Identify which cell holds the provided text, then report its (x, y) central coordinate. 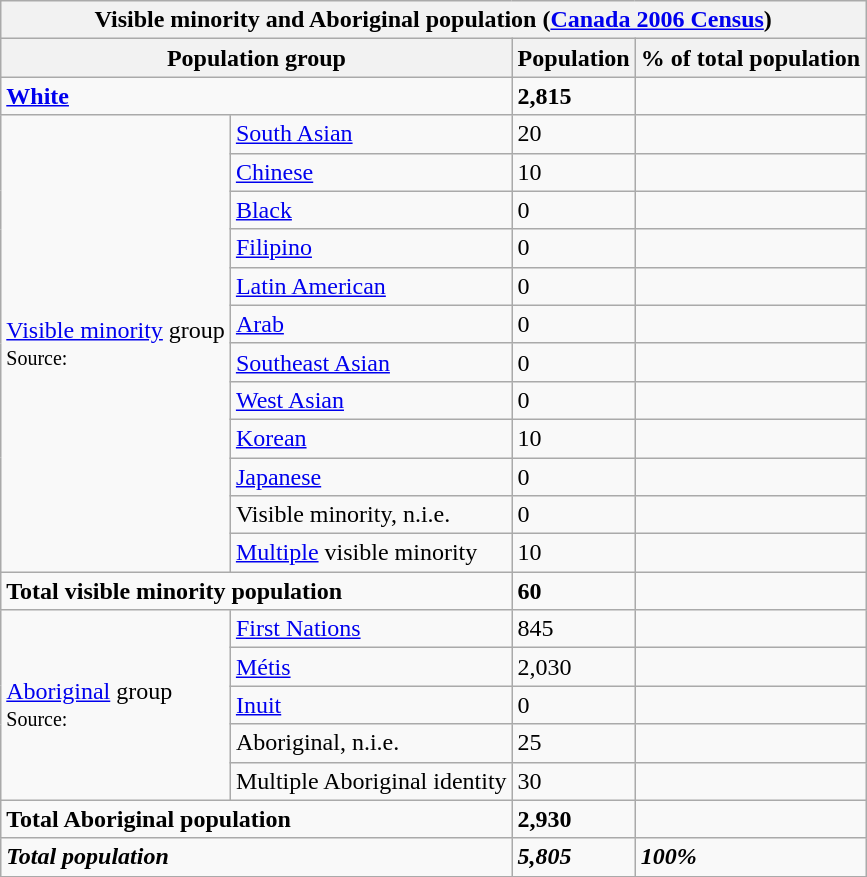
60 (574, 591)
2,930 (574, 819)
Arab (371, 324)
Aboriginal, n.i.e. (371, 743)
Visible minority, n.i.e. (371, 515)
Métis (371, 667)
Population (574, 58)
Filipino (371, 248)
845 (574, 629)
Total visible minority population (256, 591)
Inuit (371, 705)
Visible minority and Aboriginal population (Canada 2006 Census) (434, 20)
South Asian (371, 134)
25 (574, 743)
Total Aboriginal population (256, 819)
Visible minority groupSource: (116, 344)
Black (371, 210)
20 (574, 134)
Aboriginal groupSource: (116, 705)
Multiple visible minority (371, 553)
100% (750, 857)
Latin American (371, 286)
Japanese (371, 477)
Chinese (371, 172)
5,805 (574, 857)
Multiple Aboriginal identity (371, 781)
White (256, 96)
Population group (256, 58)
Southeast Asian (371, 362)
Total population (256, 857)
2,030 (574, 667)
30 (574, 781)
Korean (371, 438)
2,815 (574, 96)
First Nations (371, 629)
% of total population (750, 58)
West Asian (371, 400)
